Locate the cell with the specified text and output its [x, y] center coordinate. 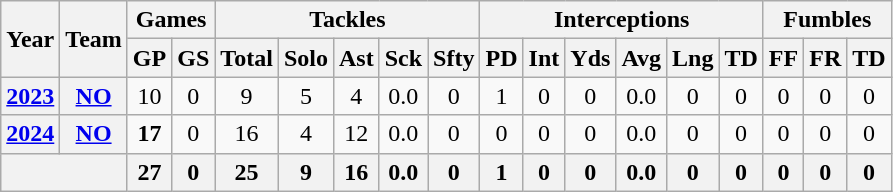
Avg [642, 58]
Lng [692, 58]
2024 [30, 134]
Sfty [454, 58]
Fumbles [827, 20]
5 [306, 96]
Year [30, 39]
Ast [356, 58]
GS [194, 58]
Games [170, 20]
27 [149, 172]
17 [149, 134]
GP [149, 58]
Int [544, 58]
2023 [30, 96]
12 [356, 134]
FF [783, 58]
Solo [306, 58]
10 [149, 96]
Interceptions [622, 20]
Tackles [348, 20]
Sck [403, 58]
Total [247, 58]
Team [94, 39]
FR [826, 58]
25 [247, 172]
PD [502, 58]
Yds [590, 58]
